Identify which cell holds the provided text, then report its [x, y] central coordinate. 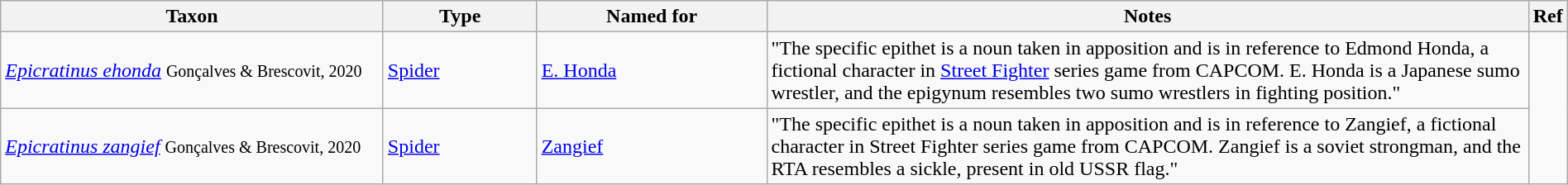
Epicratinus ehonda Gonçalves & Brescovit, 2020 [192, 70]
E. Honda [652, 70]
Ref [1548, 17]
Named for [652, 17]
Type [460, 17]
Notes [1148, 17]
Zangief [652, 146]
Taxon [192, 17]
Epicratinus zangief Gonçalves & Brescovit, 2020 [192, 146]
